Identify which cell holds the provided text, then report its (X, Y) central coordinate. 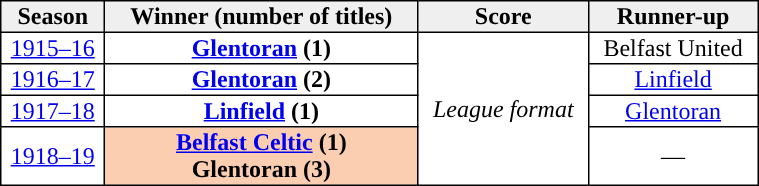
Linfield (674, 80)
Glentoran (1) (262, 48)
Glentoran (2) (262, 80)
Season (53, 17)
— (674, 156)
Score (504, 17)
1915–16 (53, 48)
Belfast Celtic (1) Glentoran (3) (262, 156)
Linfield (1) (262, 111)
Winner (number of titles) (262, 17)
Glentoran (674, 111)
Belfast United (674, 48)
League format (504, 108)
Runner-up (674, 17)
1917–18 (53, 111)
1918–19 (53, 156)
1916–17 (53, 80)
